Output the [X, Y] coordinate of the center of the cell containing the given text.  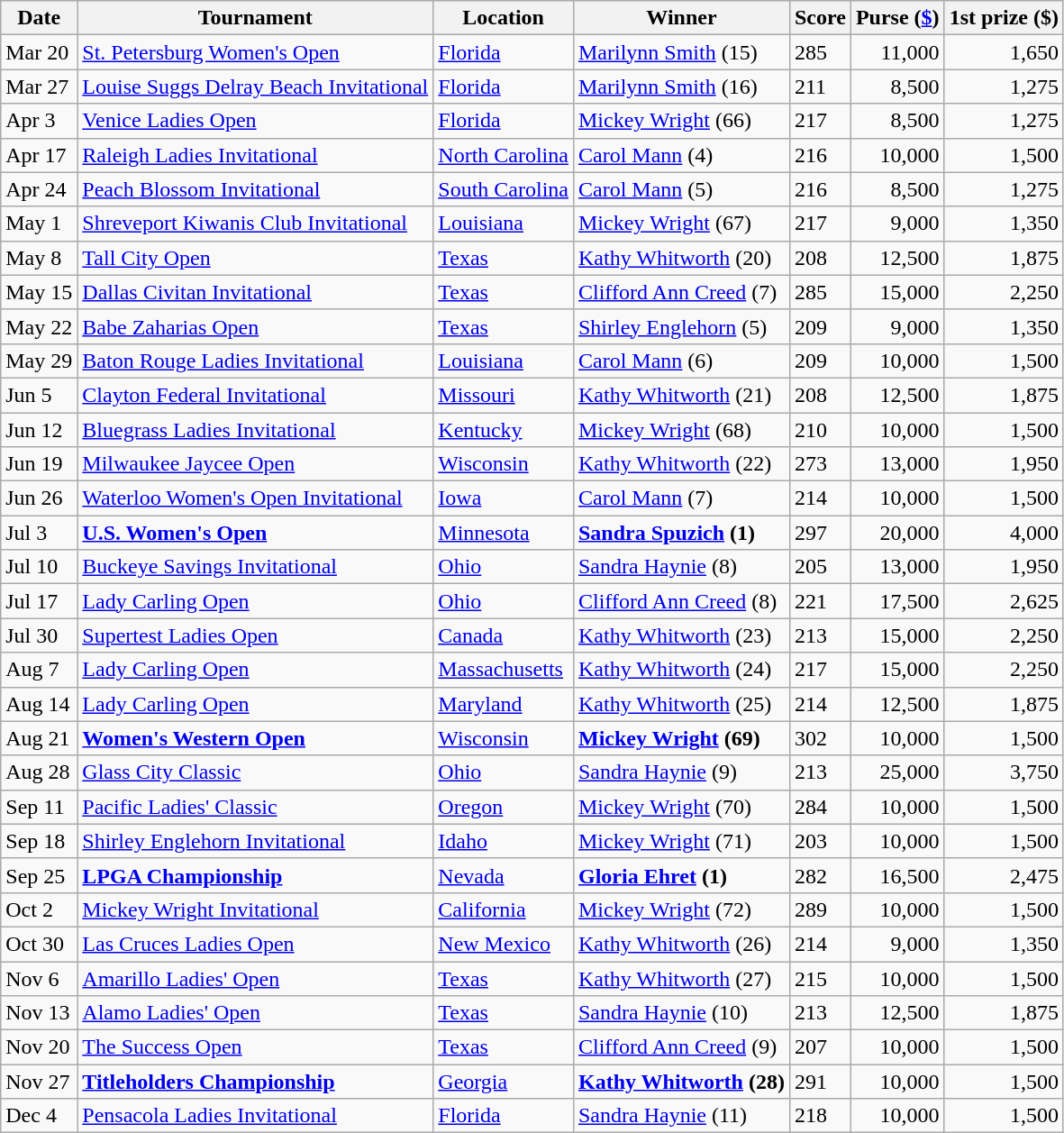
Kentucky [504, 430]
2,475 [1004, 875]
Sep 18 [40, 841]
St. Petersburg Women's Open [256, 52]
Mickey Wright (67) [681, 224]
Nov 13 [40, 1013]
May 22 [40, 326]
Kathy Whitworth (21) [681, 395]
South Carolina [504, 189]
Supertest Ladies Open [256, 635]
Kathy Whitworth (28) [681, 1082]
Oct 2 [40, 909]
Gloria Ehret (1) [681, 875]
Waterloo Women's Open Invitational [256, 498]
289 [820, 909]
Titleholders Championship [256, 1082]
Nov 27 [40, 1082]
Amarillo Ladies' Open [256, 978]
210 [820, 430]
Clifford Ann Creed (9) [681, 1047]
Mickey Wright (66) [681, 121]
Bluegrass Ladies Invitational [256, 430]
1,650 [1004, 52]
The Success Open [256, 1047]
Minnesota [504, 533]
Score [820, 18]
May 15 [40, 292]
Kathy Whitworth (22) [681, 464]
Carol Mann (7) [681, 498]
Pacific Ladies' Classic [256, 807]
Jun 5 [40, 395]
Milwaukee Jaycee Open [256, 464]
Marilynn Smith (16) [681, 87]
Jun 19 [40, 464]
Oregon [504, 807]
207 [820, 1047]
Jul 10 [40, 567]
Las Cruces Ladies Open [256, 944]
Carol Mann (5) [681, 189]
Maryland [504, 704]
Mar 27 [40, 87]
Women's Western Open [256, 738]
Sandra Spuzich (1) [681, 533]
Sep 11 [40, 807]
Raleigh Ladies Invitational [256, 155]
Winner [681, 18]
Glass City Classic [256, 772]
211 [820, 87]
Jul 3 [40, 533]
May 29 [40, 361]
25,000 [897, 772]
May 8 [40, 258]
Aug 7 [40, 670]
Alamo Ladies' Open [256, 1013]
Kathy Whitworth (24) [681, 670]
Aug 28 [40, 772]
U.S. Women's Open [256, 533]
Baton Rouge Ladies Invitational [256, 361]
Jul 30 [40, 635]
291 [820, 1082]
Mickey Wright (69) [681, 738]
North Carolina [504, 155]
Kathy Whitworth (26) [681, 944]
2,625 [1004, 601]
Jul 17 [40, 601]
Idaho [504, 841]
Canada [504, 635]
Mickey Wright Invitational [256, 909]
3,750 [1004, 772]
Babe Zaharias Open [256, 326]
Peach Blossom Invitational [256, 189]
221 [820, 601]
284 [820, 807]
203 [820, 841]
20,000 [897, 533]
Sandra Haynie (10) [681, 1013]
205 [820, 567]
282 [820, 875]
302 [820, 738]
Sep 25 [40, 875]
May 1 [40, 224]
Nov 20 [40, 1047]
Mickey Wright (68) [681, 430]
16,500 [897, 875]
Massachusetts [504, 670]
Mickey Wright (70) [681, 807]
Kathy Whitworth (27) [681, 978]
Louise Suggs Delray Beach Invitational [256, 87]
Aug 14 [40, 704]
Sandra Haynie (11) [681, 1116]
Georgia [504, 1082]
LPGA Championship [256, 875]
297 [820, 533]
Nov 6 [40, 978]
Apr 17 [40, 155]
11,000 [897, 52]
Aug 21 [40, 738]
218 [820, 1116]
Tall City Open [256, 258]
Sandra Haynie (9) [681, 772]
Sandra Haynie (8) [681, 567]
273 [820, 464]
Mickey Wright (71) [681, 841]
1st prize ($) [1004, 18]
Carol Mann (6) [681, 361]
Dallas Civitan Invitational [256, 292]
Apr 24 [40, 189]
Pensacola Ladies Invitational [256, 1116]
Iowa [504, 498]
Clifford Ann Creed (7) [681, 292]
Purse ($) [897, 18]
Tournament [256, 18]
Oct 30 [40, 944]
Carol Mann (4) [681, 155]
Missouri [504, 395]
Location [504, 18]
California [504, 909]
Kathy Whitworth (25) [681, 704]
Shirley Englehorn (5) [681, 326]
Shreveport Kiwanis Club Invitational [256, 224]
Mar 20 [40, 52]
Buckeye Savings Invitational [256, 567]
Dec 4 [40, 1116]
Kathy Whitworth (23) [681, 635]
Mickey Wright (72) [681, 909]
Date [40, 18]
Jun 26 [40, 498]
New Mexico [504, 944]
Apr 3 [40, 121]
215 [820, 978]
Venice Ladies Open [256, 121]
Shirley Englehorn Invitational [256, 841]
Clayton Federal Invitational [256, 395]
4,000 [1004, 533]
Kathy Whitworth (20) [681, 258]
Clifford Ann Creed (8) [681, 601]
17,500 [897, 601]
Jun 12 [40, 430]
Nevada [504, 875]
Marilynn Smith (15) [681, 52]
